Output the [x, y] coordinate of the center of the cell containing the given text.  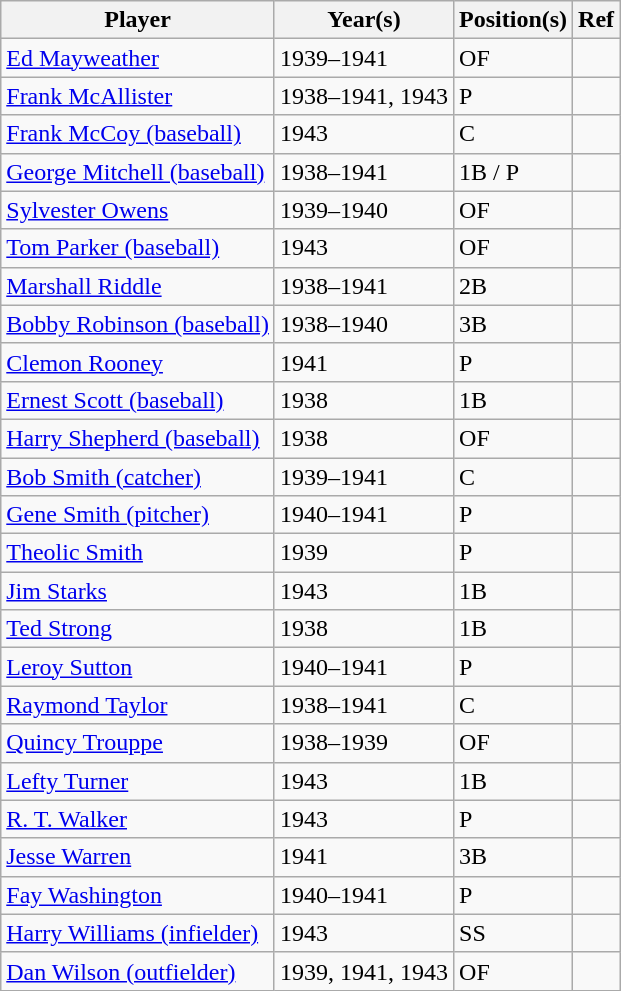
1938–1939 [364, 743]
1939, 1941, 1943 [364, 971]
Year(s) [364, 20]
Ed Mayweather [138, 58]
Frank McCoy (baseball) [138, 134]
Player [138, 20]
Leroy Sutton [138, 667]
1938–1941, 1943 [364, 96]
Gene Smith (pitcher) [138, 515]
Jim Starks [138, 591]
Tom Parker (baseball) [138, 248]
2B [514, 286]
Ref [596, 20]
George Mitchell (baseball) [138, 172]
1939–1940 [364, 210]
1B / P [514, 172]
Clemon Rooney [138, 362]
Fay Washington [138, 895]
Raymond Taylor [138, 705]
Position(s) [514, 20]
Bobby Robinson (baseball) [138, 324]
1939 [364, 553]
Harry Williams (infielder) [138, 933]
Ernest Scott (baseball) [138, 400]
Marshall Riddle [138, 286]
Quincy Trouppe [138, 743]
Sylvester Owens [138, 210]
SS [514, 933]
Ted Strong [138, 629]
Frank McAllister [138, 96]
Lefty Turner [138, 781]
R. T. Walker [138, 819]
Theolic Smith [138, 553]
Harry Shepherd (baseball) [138, 438]
Jesse Warren [138, 857]
Bob Smith (catcher) [138, 477]
Dan Wilson (outfielder) [138, 971]
1938–1940 [364, 324]
